Find where the given text appears and provide that cell's center as [X, Y] coordinate. 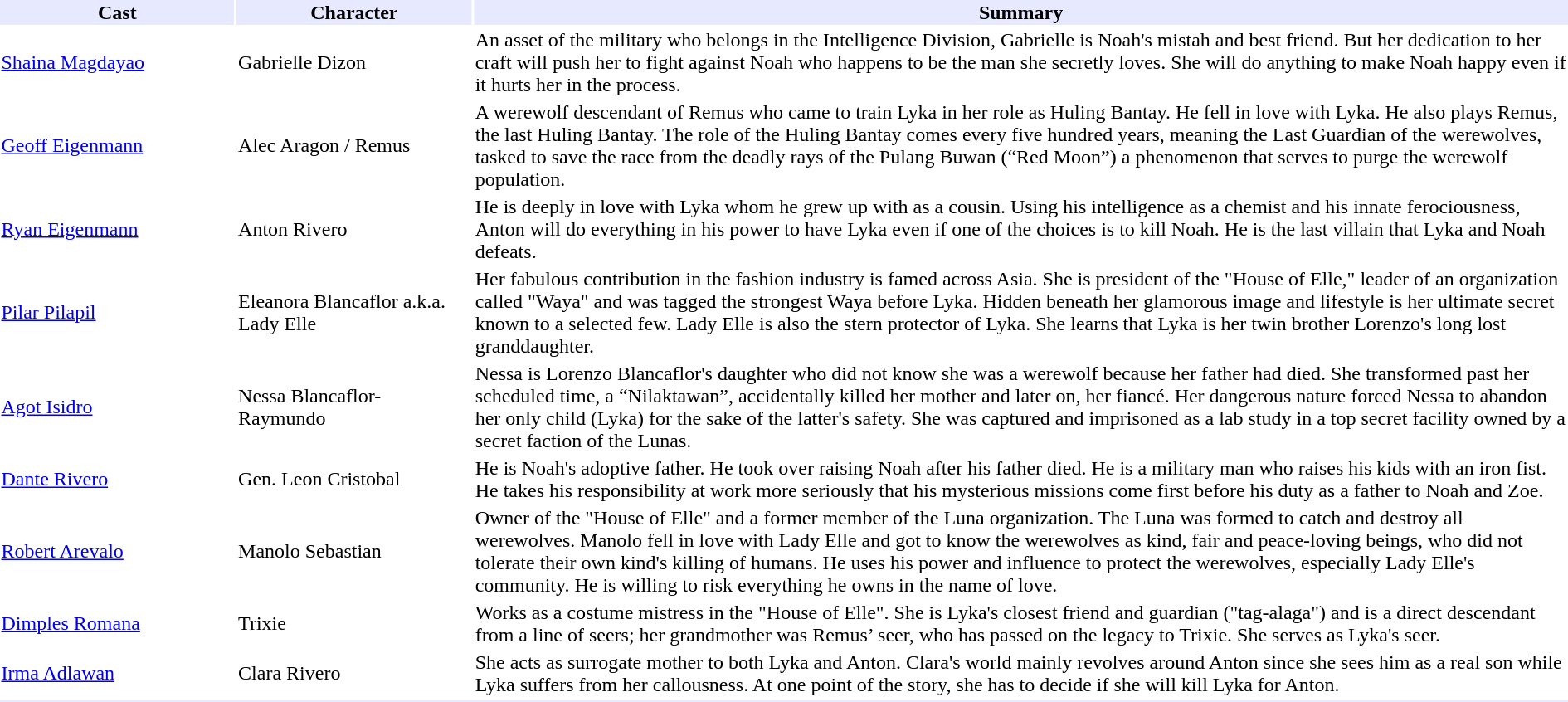
Geoff Eigenmann [118, 146]
Character [355, 12]
Manolo Sebastian [355, 551]
Gen. Leon Cristobal [355, 480]
Summary [1020, 12]
Alec Aragon / Remus [355, 146]
Nessa Blancaflor- Raymundo [355, 407]
Irma Adlawan [118, 674]
Cast [118, 12]
Dante Rivero [118, 480]
Agot Isidro [118, 407]
Ryan Eigenmann [118, 229]
Gabrielle Dizon [355, 62]
Shaina Magdayao [118, 62]
Dimples Romana [118, 624]
Eleanora Blancaflor a.k.a. Lady Elle [355, 312]
Pilar Pilapil [118, 312]
Trixie [355, 624]
Robert Arevalo [118, 551]
Clara Rivero [355, 674]
Anton Rivero [355, 229]
